Extract the (X, Y) coordinate from the center of the cell holding the provided text.  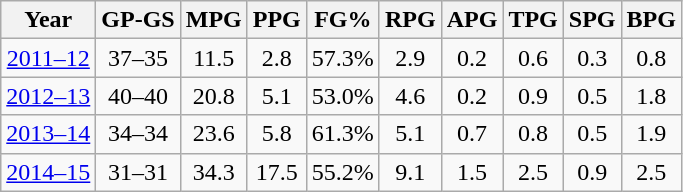
53.0% (342, 96)
TPG (533, 20)
37–35 (138, 58)
17.5 (276, 172)
2012–13 (48, 96)
0.3 (592, 58)
11.5 (214, 58)
0.7 (472, 134)
5.8 (276, 134)
31–31 (138, 172)
0.6 (533, 58)
2013–14 (48, 134)
2.8 (276, 58)
RPG (410, 20)
BPG (651, 20)
1.5 (472, 172)
34–34 (138, 134)
1.9 (651, 134)
GP-GS (138, 20)
2.9 (410, 58)
PPG (276, 20)
4.6 (410, 96)
2011–12 (48, 58)
1.8 (651, 96)
9.1 (410, 172)
20.8 (214, 96)
34.3 (214, 172)
FG% (342, 20)
2014–15 (48, 172)
APG (472, 20)
SPG (592, 20)
61.3% (342, 134)
Year (48, 20)
55.2% (342, 172)
MPG (214, 20)
57.3% (342, 58)
23.6 (214, 134)
40–40 (138, 96)
